Detect which cell encompasses the target text, then output its [x, y] center coordinate. 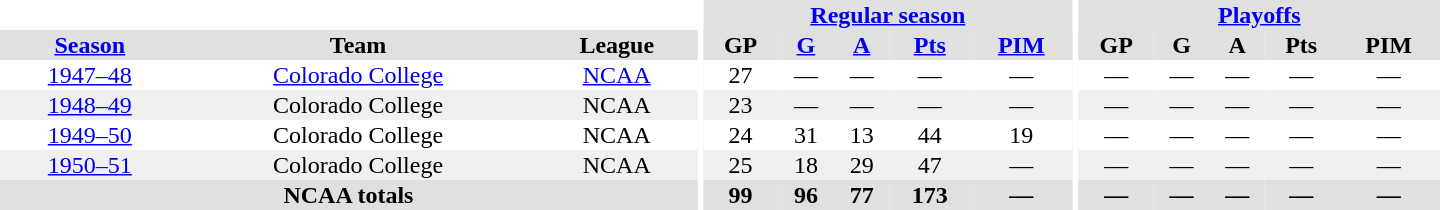
173 [930, 195]
27 [740, 75]
99 [740, 195]
1947–48 [90, 75]
47 [930, 165]
31 [806, 135]
1949–50 [90, 135]
NCAA totals [348, 195]
23 [740, 105]
19 [1021, 135]
44 [930, 135]
77 [862, 195]
1950–51 [90, 165]
25 [740, 165]
18 [806, 165]
24 [740, 135]
Team [358, 45]
League [617, 45]
Playoffs [1260, 15]
13 [862, 135]
Season [90, 45]
96 [806, 195]
Regular season [888, 15]
1948–49 [90, 105]
29 [862, 165]
